Return (x, y) of the center of cell containing provided text 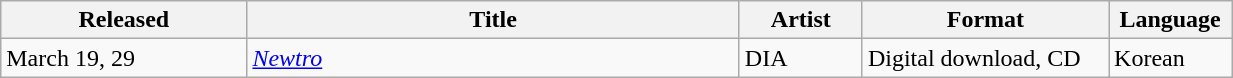
Language (1170, 20)
Digital download, CD (985, 58)
Title (493, 20)
Newtro (493, 58)
Released (124, 20)
Format (985, 20)
March 19, 29 (124, 58)
Korean (1170, 58)
DIA (800, 58)
Artist (800, 20)
